Capture the cell that displays the provided text and extract its (X, Y) central coordinate. 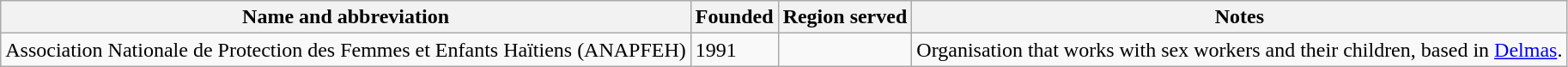
Notes (1240, 17)
Association Nationale de Protection des Femmes et Enfants Haïtiens (ANAPFEH) (346, 50)
Organisation that works with sex workers and their children, based in Delmas. (1240, 50)
Founded (734, 17)
Region served (845, 17)
1991 (734, 50)
Name and abbreviation (346, 17)
